Extract the [X, Y] coordinate from the center of the cell holding the provided text.  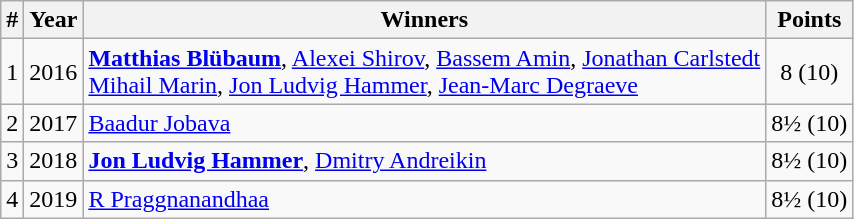
Jon Ludvig Hammer, Dmitry Andreikin [424, 161]
8 (10) [810, 72]
3 [12, 161]
2 [12, 123]
# [12, 20]
Winners [424, 20]
2019 [54, 199]
Points [810, 20]
R Praggnanandhaa [424, 199]
4 [12, 199]
Year [54, 20]
Matthias Blübaum, Alexei Shirov, Bassem Amin, Jonathan CarlstedtMihail Marin, Jon Ludvig Hammer, Jean-Marc Degraeve [424, 72]
2018 [54, 161]
2017 [54, 123]
Baadur Jobava [424, 123]
2016 [54, 72]
1 [12, 72]
